Search for the cell housing the specified text and yield its [x, y] center coordinate. 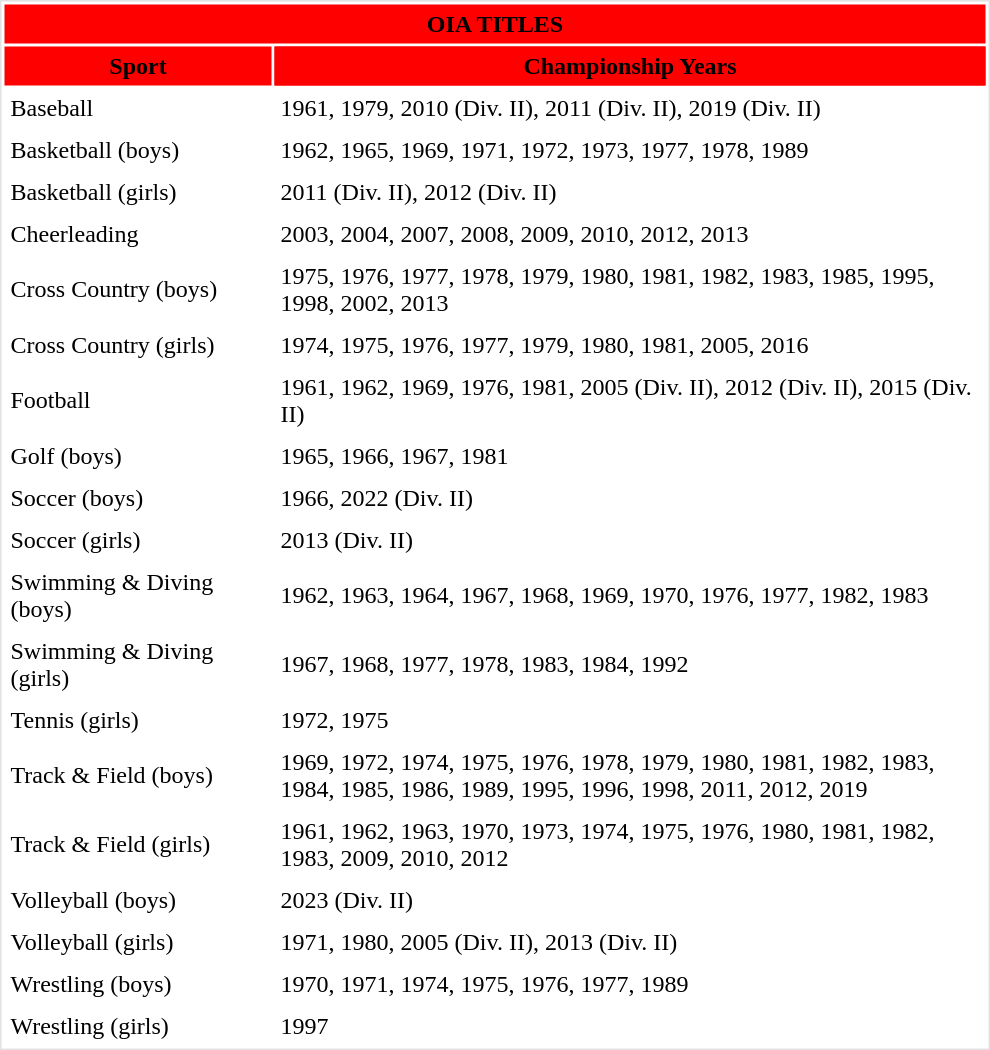
Cross Country (girls) [138, 346]
2003, 2004, 2007, 2008, 2009, 2010, 2012, 2013 [630, 234]
Baseball [138, 108]
Basketball (boys) [138, 150]
Football [138, 401]
Swimming & Diving (boys) [138, 595]
2013 (Div. II) [630, 540]
1967, 1968, 1977, 1978, 1983, 1984, 1992 [630, 665]
Swimming & Diving (girls) [138, 665]
1975, 1976, 1977, 1978, 1979, 1980, 1981, 1982, 1983, 1985, 1995, 1998, 2002, 2013 [630, 289]
1997 [630, 1026]
Soccer (boys) [138, 498]
Golf (boys) [138, 456]
Basketball (girls) [138, 192]
1961, 1979, 2010 (Div. II), 2011 (Div. II), 2019 (Div. II) [630, 108]
Tennis (girls) [138, 720]
Cross Country (boys) [138, 289]
Championship Years [630, 66]
1961, 1962, 1969, 1976, 1981, 2005 (Div. II), 2012 (Div. II), 2015 (Div. II) [630, 401]
1972, 1975 [630, 720]
Track & Field (girls) [138, 845]
1974, 1975, 1976, 1977, 1979, 1980, 1981, 2005, 2016 [630, 346]
Track & Field (boys) [138, 775]
Volleyball (girls) [138, 942]
OIA TITLES [494, 24]
2023 (Div. II) [630, 900]
1961, 1962, 1963, 1970, 1973, 1974, 1975, 1976, 1980, 1981, 1982, 1983, 2009, 2010, 2012 [630, 845]
2011 (Div. II), 2012 (Div. II) [630, 192]
Soccer (girls) [138, 540]
1962, 1965, 1969, 1971, 1972, 1973, 1977, 1978, 1989 [630, 150]
Volleyball (boys) [138, 900]
1969, 1972, 1974, 1975, 1976, 1978, 1979, 1980, 1981, 1982, 1983, 1984, 1985, 1986, 1989, 1995, 1996, 1998, 2011, 2012, 2019 [630, 775]
1962, 1963, 1964, 1967, 1968, 1969, 1970, 1976, 1977, 1982, 1983 [630, 595]
Sport [138, 66]
Wrestling (boys) [138, 984]
Cheerleading [138, 234]
1971, 1980, 2005 (Div. II), 2013 (Div. II) [630, 942]
1965, 1966, 1967, 1981 [630, 456]
Wrestling (girls) [138, 1026]
1966, 2022 (Div. II) [630, 498]
1970, 1971, 1974, 1975, 1976, 1977, 1989 [630, 984]
